Capture the cell that displays the provided text and extract its [x, y] central coordinate. 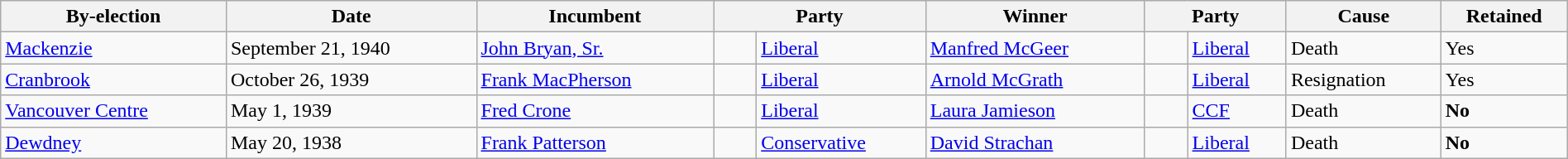
Retained [1503, 17]
Vancouver Centre [114, 111]
September 21, 1940 [351, 48]
Cause [1363, 17]
Conservative [841, 142]
Mackenzie [114, 48]
By-election [114, 17]
October 26, 1939 [351, 79]
Manfred McGeer [1035, 48]
Frank Patterson [595, 142]
May 1, 1939 [351, 111]
Winner [1035, 17]
CCF [1237, 111]
Incumbent [595, 17]
Resignation [1363, 79]
Date [351, 17]
David Strachan [1035, 142]
Dewdney [114, 142]
Fred Crone [595, 111]
Arnold McGrath [1035, 79]
Frank MacPherson [595, 79]
May 20, 1938 [351, 142]
Cranbrook [114, 79]
Laura Jamieson [1035, 111]
John Bryan, Sr. [595, 48]
